Output the (x, y) coordinate of the center of the cell containing the given text.  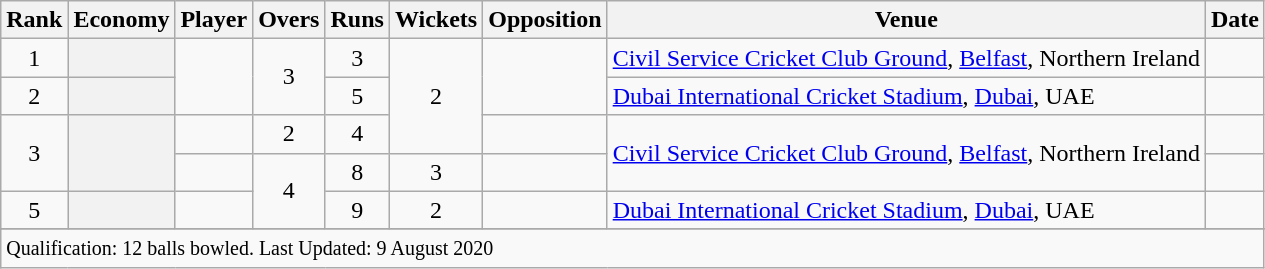
Date (1234, 20)
8 (357, 172)
1 (34, 58)
Economy (122, 20)
Runs (357, 20)
Qualification: 12 balls bowled. Last Updated: 9 August 2020 (633, 248)
Wickets (436, 20)
Rank (34, 20)
9 (357, 210)
Opposition (545, 20)
Player (214, 20)
Overs (289, 20)
Venue (906, 20)
